Return the [X, Y] coordinate for the center point of the cell that contains the specified text.  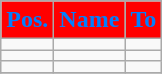
To [144, 20]
Name [90, 20]
Pos. [28, 20]
